Return (X, Y) of the center of cell containing provided text 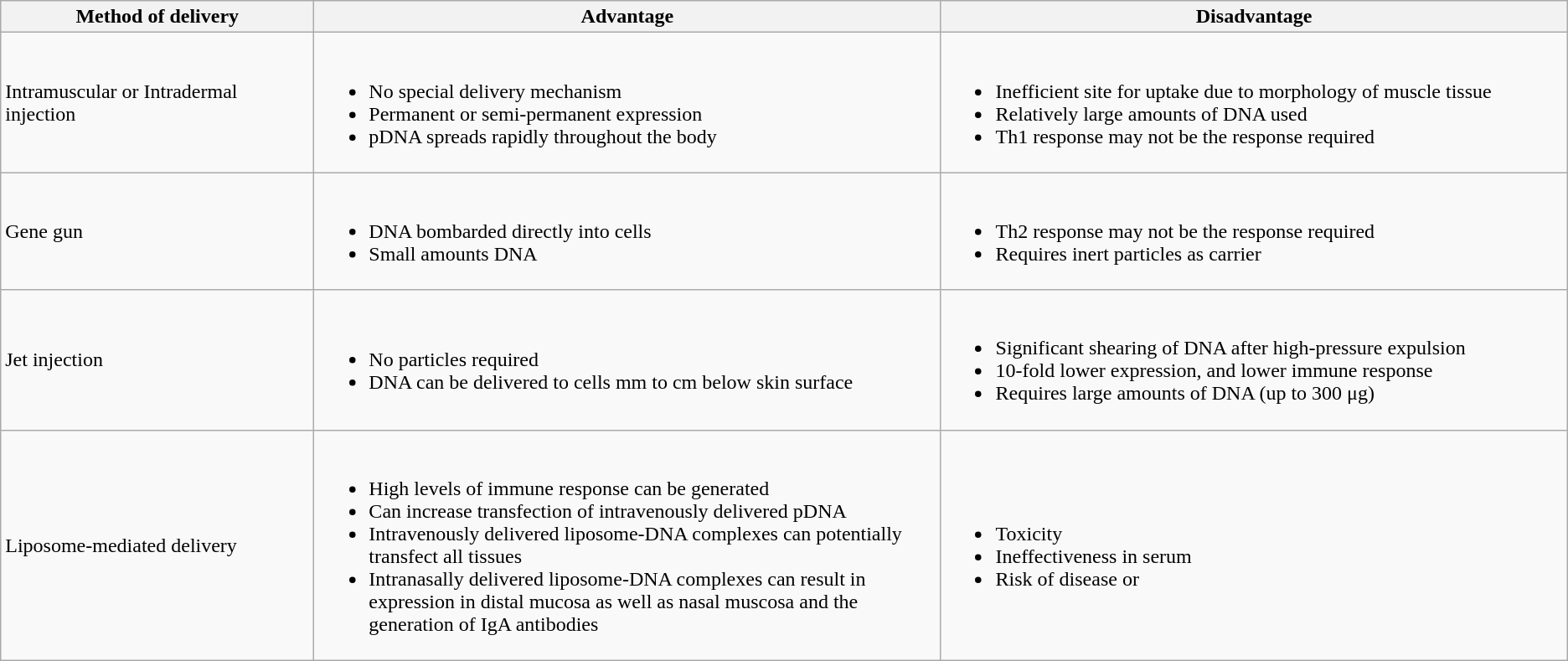
No special delivery mechanismPermanent or semi-permanent expressionpDNA spreads rapidly throughout the body (627, 102)
No particles requiredDNA can be delivered to cells mm to cm below skin surface (627, 360)
Inefficient site for uptake due to morphology of muscle tissueRelatively large amounts of DNA usedTh1 response may not be the response required (1254, 102)
Th2 response may not be the response requiredRequires inert particles as carrier (1254, 231)
Jet injection (157, 360)
Liposome-mediated delivery (157, 545)
Method of delivery (157, 17)
Advantage (627, 17)
DNA bombarded directly into cellsSmall amounts DNA (627, 231)
Gene gun (157, 231)
ToxicityIneffectiveness in serumRisk of disease or (1254, 545)
Disadvantage (1254, 17)
Intramuscular or Intradermal injection (157, 102)
